Identify which cell holds the provided text, then report its [X, Y] central coordinate. 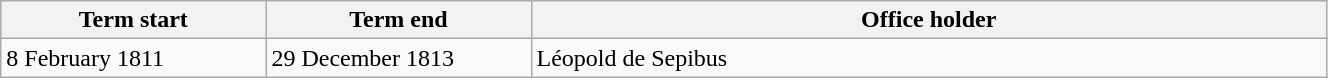
Term start [134, 20]
29 December 1813 [398, 58]
Term end [398, 20]
Office holder [928, 20]
Léopold de Sepibus [928, 58]
8 February 1811 [134, 58]
